Provide the [x, y] coordinate of the cell's center where the given text is located.  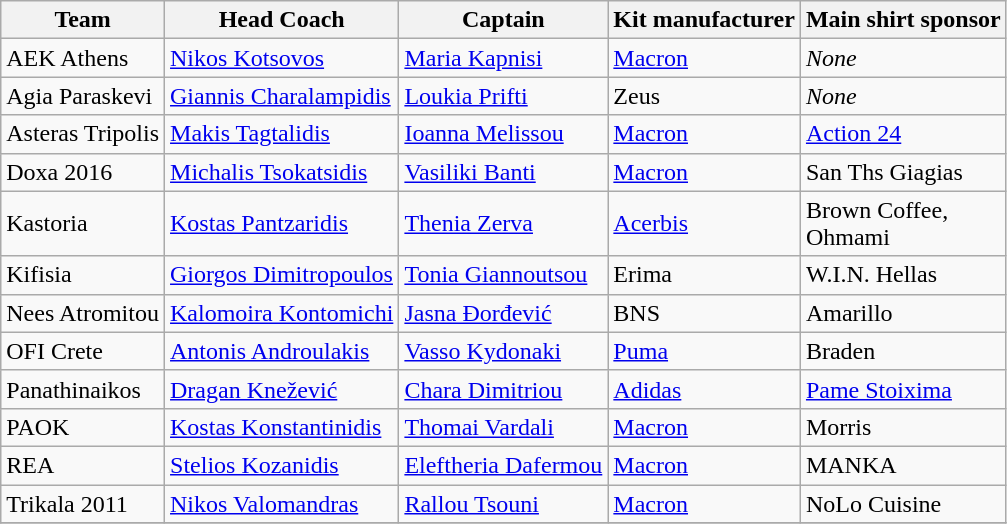
Main shirt sponsor [903, 20]
Kostas Konstantinidis [282, 427]
Braden [903, 351]
OFI Crete [83, 351]
Giannis Charalampidis [282, 96]
Pame Stoixima [903, 389]
Acerbis [704, 224]
Head Coach [282, 20]
Nees Atromitou [83, 313]
Makis Tagtalidis [282, 134]
REA [83, 465]
Agia Paraskevi [83, 96]
Erima [704, 275]
Doxa 2016 [83, 172]
Brown Coffee,Ohmami [903, 224]
Dragan Knežević [282, 389]
San Ths Giagias [903, 172]
NoLo Cuisine [903, 503]
Rallou Tsouni [504, 503]
Chara Dimitriou [504, 389]
Kalomoira Kontomichi [282, 313]
MANKA [903, 465]
Ioanna Melissou [504, 134]
Nikos Kotsovos [282, 58]
Puma [704, 351]
BNS [704, 313]
Kastoria [83, 224]
Team [83, 20]
Trikala 2011 [83, 503]
Maria Kapnisi [504, 58]
Action 24 [903, 134]
Tonia Giannoutsou [504, 275]
Captain [504, 20]
Vasiliki Banti [504, 172]
Thomai Vardali [504, 427]
Michalis Tsokatsidis [282, 172]
Morris [903, 427]
Nikos Valomandras [282, 503]
Amarillo [903, 313]
Asteras Tripolis [83, 134]
Thenia Zerva [504, 224]
Stelios Kozanidis [282, 465]
W.I.N. Hellas [903, 275]
Adidas [704, 389]
Zeus [704, 96]
Jasna Đorđević [504, 313]
Antonis Androulakis [282, 351]
Panathinaikos [83, 389]
Vasso Kydonaki [504, 351]
Kostas Pantzaridis [282, 224]
Loukia Prifti [504, 96]
PAOK [83, 427]
Eleftheria Dafermou [504, 465]
AEK Athens [83, 58]
Kifisia [83, 275]
Giorgos Dimitropoulos [282, 275]
Kit manufacturer [704, 20]
